Identify which cell holds the provided text, then report its [X, Y] central coordinate. 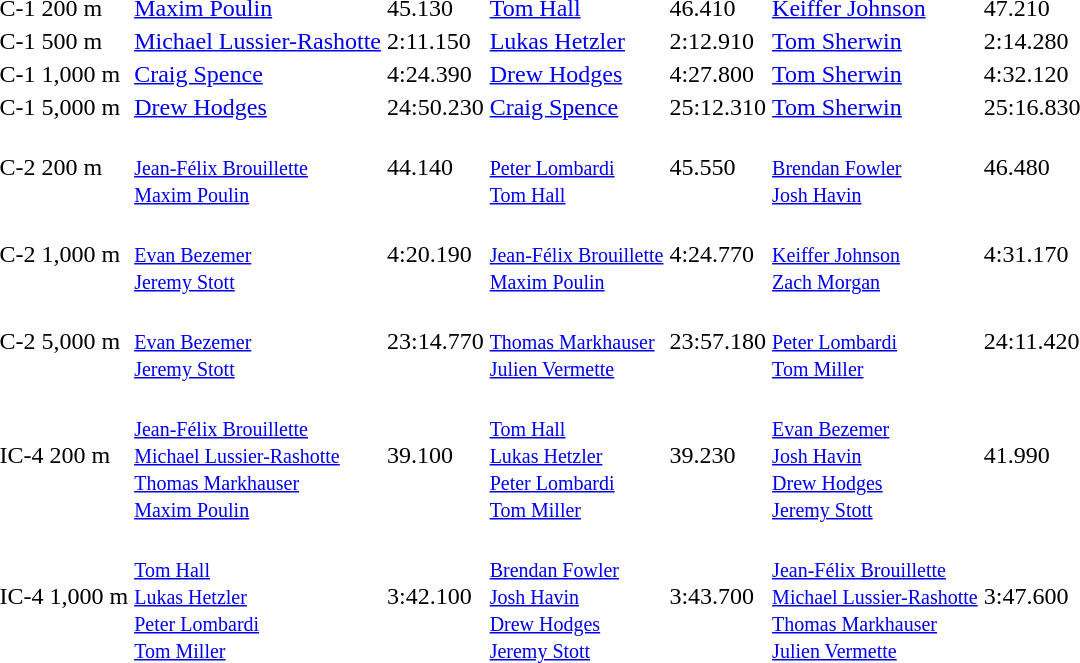
44.140 [435, 167]
2:11.150 [435, 41]
39.230 [718, 455]
4:20.190 [435, 254]
Keiffer JohnsonZach Morgan [876, 254]
Tom HallLukas HetzlerPeter LombardiTom Miller [576, 455]
Thomas MarkhauserJulien Vermette [576, 341]
Brendan FowlerJosh Havin [876, 167]
Evan BezemerJosh HavinDrew HodgesJeremy Stott [876, 455]
4:24.390 [435, 74]
25:12.310 [718, 107]
45.550 [718, 167]
23:57.180 [718, 341]
4:24.770 [718, 254]
Peter LombardiTom Miller [876, 341]
24:50.230 [435, 107]
Lukas Hetzler [576, 41]
Jean-Félix BrouilletteMichael Lussier-RashotteThomas MarkhauserMaxim Poulin [258, 455]
2:12.910 [718, 41]
23:14.770 [435, 341]
4:27.800 [718, 74]
Peter LombardiTom Hall [576, 167]
39.100 [435, 455]
Michael Lussier-Rashotte [258, 41]
